Determine the (x, y) coordinate at the center of the cell enclosing the given text.  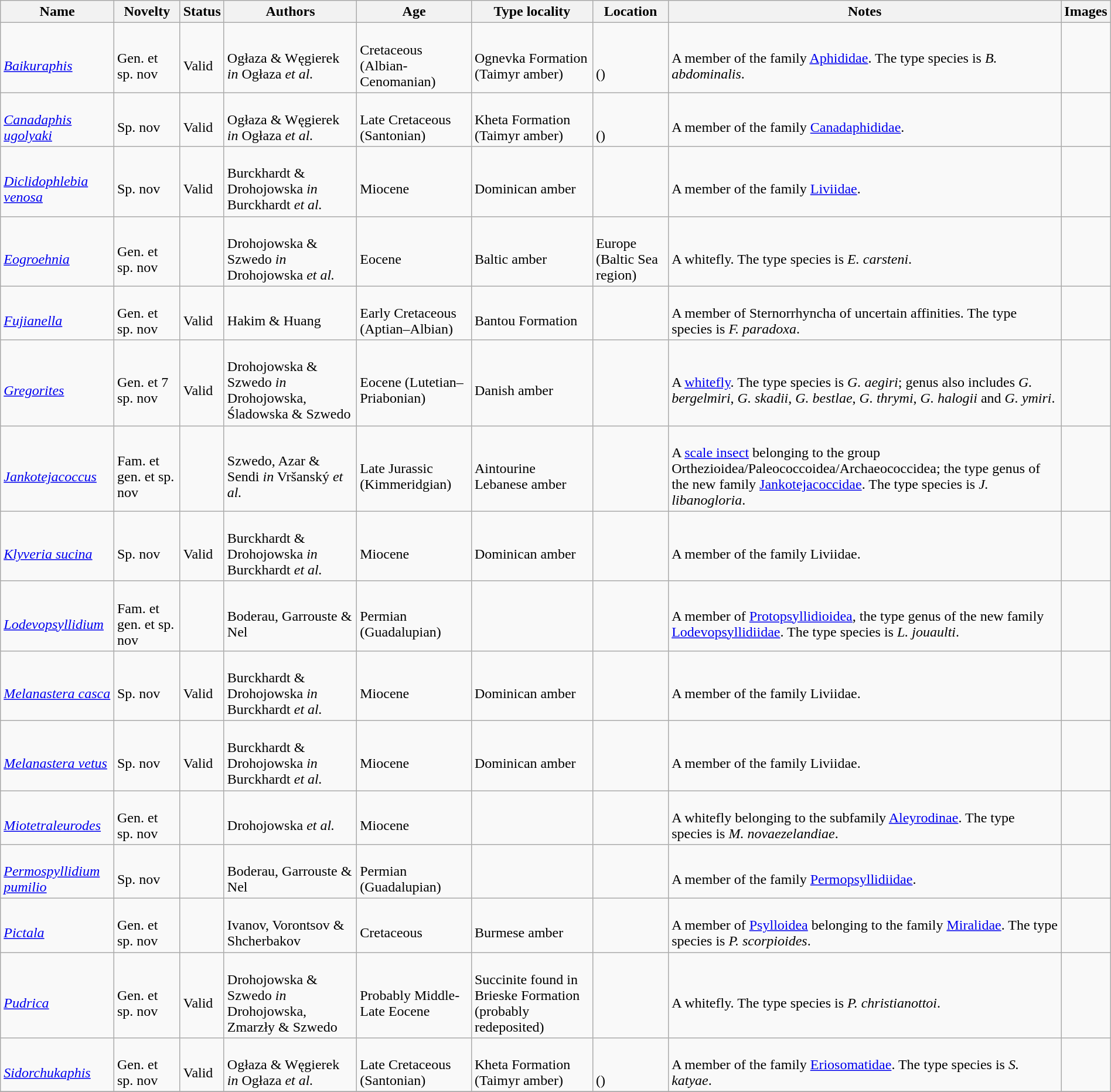
Cretaceous (Albian-Cenomanian) (414, 57)
Bantou Formation (532, 313)
Cretaceous (414, 926)
Name (57, 12)
Drohojowska & Szwedo in Drohojowska et al. (290, 251)
Hakim & Huang (290, 313)
Diclidophlebia venosa (57, 182)
A member of Psylloidea belonging to the family Miralidae. The type species is P. scorpioides. (865, 926)
Late Jurassic (Kimmeridgian) (414, 468)
Authors (290, 12)
Probably Middle-Late Eocene (414, 995)
Pictala (57, 926)
Pudrica (57, 995)
Gen. et 7 sp. nov (146, 383)
Images (1086, 12)
Eocene (414, 251)
A whitefly. The type species is G. aegiri; genus also includes G. bergelmiri, G. skadii, G. bestlae, G. thrymi, G. halogii and G. ymiri. (865, 383)
Szwedo, Azar & Sendi in Vršanský et al. (290, 468)
A member of Protopsyllidioidea, the type genus of the new family Lodevopsyllidiidae. The type species is L. jouaulti. (865, 615)
Gregorites (57, 383)
Europe (Baltic Sea region) (631, 251)
Melanastera casca (57, 686)
A member of the family Canadaphididae. (865, 120)
Jankotejacoccus (57, 468)
Drohojowska & Szwedo in Drohojowska, Zmarzły & Szwedo (290, 995)
Eogroehnia (57, 251)
A member of the family Eriosomatidae. The type species is S. katyae. (865, 1065)
A whitefly belonging to the subfamily Aleyrodinae. The type species is M. novaezelandiae. (865, 817)
A member of the family Aphididae. The type species is B. abdominalis. (865, 57)
Fujianella (57, 313)
Drohojowska & Szwedo in Drohojowska, Śladowska & Szwedo (290, 383)
Novelty (146, 12)
Ognevka Formation(Taimyr amber) (532, 57)
Location (631, 12)
Danish amber (532, 383)
Eocene (Lutetian–Priabonian) (414, 383)
Klyveria sucina (57, 546)
Status (202, 12)
Burmese amber (532, 926)
Miotetraleurodes (57, 817)
Lodevopsyllidium (57, 615)
A whitefly. The type species is P. christianottoi. (865, 995)
Type locality (532, 12)
Sidorchukaphis (57, 1065)
Notes (865, 12)
Baikuraphis (57, 57)
Drohojowska et al. (290, 817)
A member of Sternorrhyncha of uncertain affinities. The type species is F. paradoxa. (865, 313)
A member of the family Permopsyllidiidae. (865, 872)
Baltic amber (532, 251)
Melanastera vetus (57, 755)
Aintourine Lebanese amber (532, 468)
Ivanov, Vorontsov & Shcherbakov (290, 926)
Age (414, 12)
Succinite found in Brieske Formation (probably redeposited) (532, 995)
A whitefly. The type species is E. carsteni. (865, 251)
Early Cretaceous (Aptian–Albian) (414, 313)
Canadaphis ugolyaki (57, 120)
Permospyllidium pumilio (57, 872)
